Return the (X, Y) coordinate for the center point of the cell that contains the specified text.  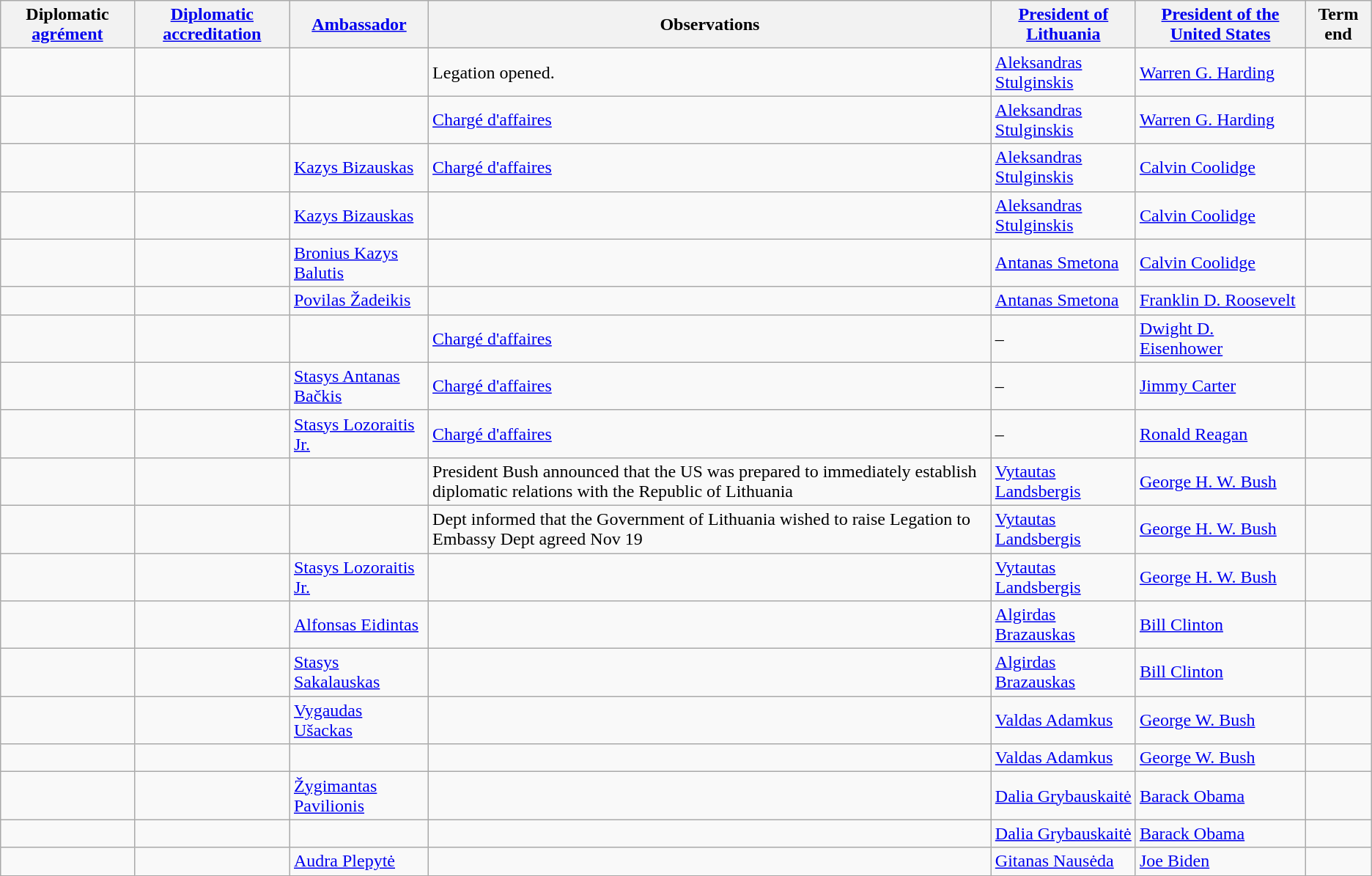
Alfonsas Eidintas (359, 625)
Dept informed that the Government of Lithuania wished to raise Legation to Embassy Dept agreed Nov 19 (710, 529)
Ronald Reagan (1220, 434)
Franklin D. Roosevelt (1220, 301)
President of Lithuania (1063, 25)
President Bush announced that the US was prepared to immediately establish diplomatic relations with the Republic of Lithuania (710, 481)
Stasys Sakalauskas (359, 673)
Ambassador (359, 25)
Legation opened. (710, 72)
Audra Plepytė (359, 861)
Vygaudas Ušackas (359, 720)
President of the United States (1220, 25)
Term end (1338, 25)
Žygimantas Pavilionis (359, 796)
Stasys Antanas Bačkis (359, 386)
Observations (710, 25)
Joe Biden (1220, 861)
Diplomatic agrément (67, 25)
Diplomatic accreditation (212, 25)
Jimmy Carter (1220, 386)
Dwight D. Eisenhower (1220, 339)
Povilas Žadeikis (359, 301)
Bronius Kazys Balutis (359, 262)
Gitanas Nausėda (1063, 861)
